Scan for the cell matching the given text and deliver its [x, y] coordinate at center. 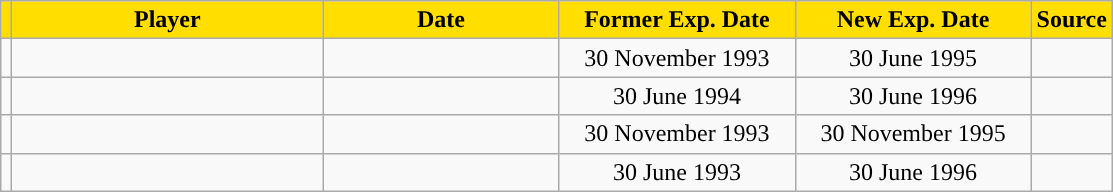
30 June 1995 [913, 58]
Former Exp. Date [677, 20]
Player [168, 20]
Source [1072, 20]
30 November 1995 [913, 134]
Date [441, 20]
New Exp. Date [913, 20]
30 June 1993 [677, 172]
30 June 1994 [677, 96]
